Provide the [x, y] coordinate of the cell's center where the given text is located.  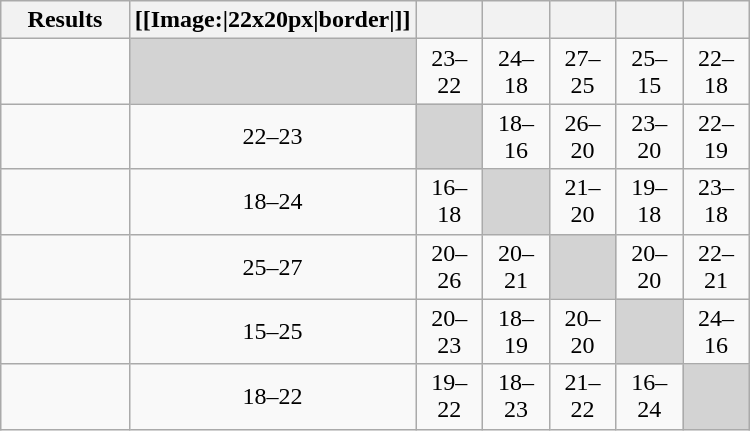
22–19 [716, 136]
18–16 [516, 136]
18–22 [272, 396]
21–22 [582, 396]
21–20 [582, 202]
Results [65, 20]
20–26 [450, 266]
19–18 [650, 202]
18–19 [516, 332]
25–27 [272, 266]
19–22 [450, 396]
23–20 [650, 136]
24–18 [516, 72]
25–15 [650, 72]
16–24 [650, 396]
18–23 [516, 396]
[[Image:|22x20px|border|]] [272, 20]
16–18 [450, 202]
24–16 [716, 332]
20–23 [450, 332]
18–24 [272, 202]
26–20 [582, 136]
23–18 [716, 202]
27–25 [582, 72]
22–23 [272, 136]
22–18 [716, 72]
20–21 [516, 266]
23–22 [450, 72]
22–21 [716, 266]
15–25 [272, 332]
